Locate the cell with the specified text and output its [X, Y] center coordinate. 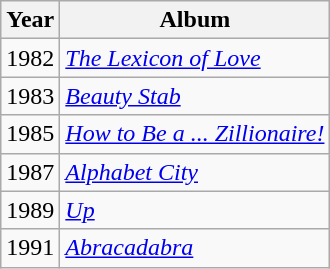
How to Be a ... Zillionaire! [195, 134]
The Lexicon of Love [195, 58]
Album [195, 20]
Up [195, 210]
1989 [30, 210]
Beauty Stab [195, 96]
Year [30, 20]
Alphabet City [195, 172]
1982 [30, 58]
1985 [30, 134]
1987 [30, 172]
1983 [30, 96]
1991 [30, 248]
Abracadabra [195, 248]
